From the cell containing the given text, extract its center point as (x, y) coordinate. 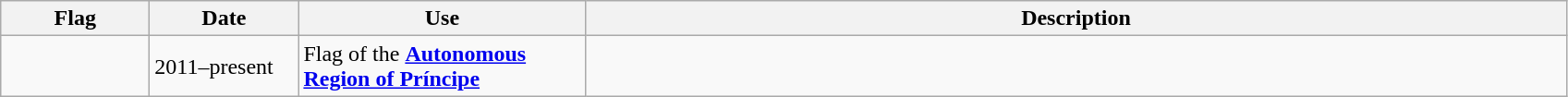
Date (224, 18)
2011–present (224, 67)
Use (442, 18)
Description (1076, 18)
Flag of the Autonomous Region of Príncipe (442, 67)
Flag (76, 18)
